Output the [x, y] coordinate of the center of the cell containing the given text.  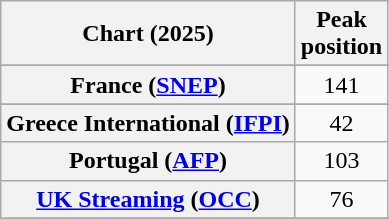
Portugal (AFP) [148, 161]
UK Streaming (OCC) [148, 199]
Chart (2025) [148, 34]
France (SNEP) [148, 85]
42 [341, 123]
Peakposition [341, 34]
Greece International (IFPI) [148, 123]
103 [341, 161]
141 [341, 85]
76 [341, 199]
